Search for the cell housing the specified text and yield its [X, Y] center coordinate. 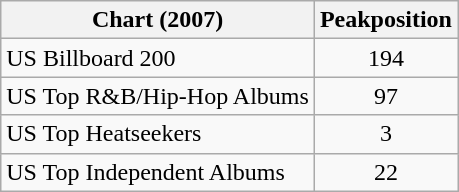
3 [386, 134]
194 [386, 58]
Chart (2007) [158, 20]
97 [386, 96]
US Top Independent Albums [158, 172]
US Top R&B/Hip-Hop Albums [158, 96]
Peakposition [386, 20]
US Top Heatseekers [158, 134]
22 [386, 172]
US Billboard 200 [158, 58]
